Extract the [x, y] coordinate from the center of the cell holding the provided text.  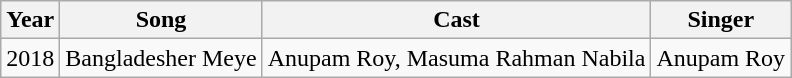
Song [161, 20]
Cast [456, 20]
Bangladesher Meye [161, 58]
Singer [721, 20]
2018 [30, 58]
Year [30, 20]
Anupam Roy [721, 58]
Anupam Roy, Masuma Rahman Nabila [456, 58]
